Find where the given text appears and provide that cell's center as (x, y) coordinate. 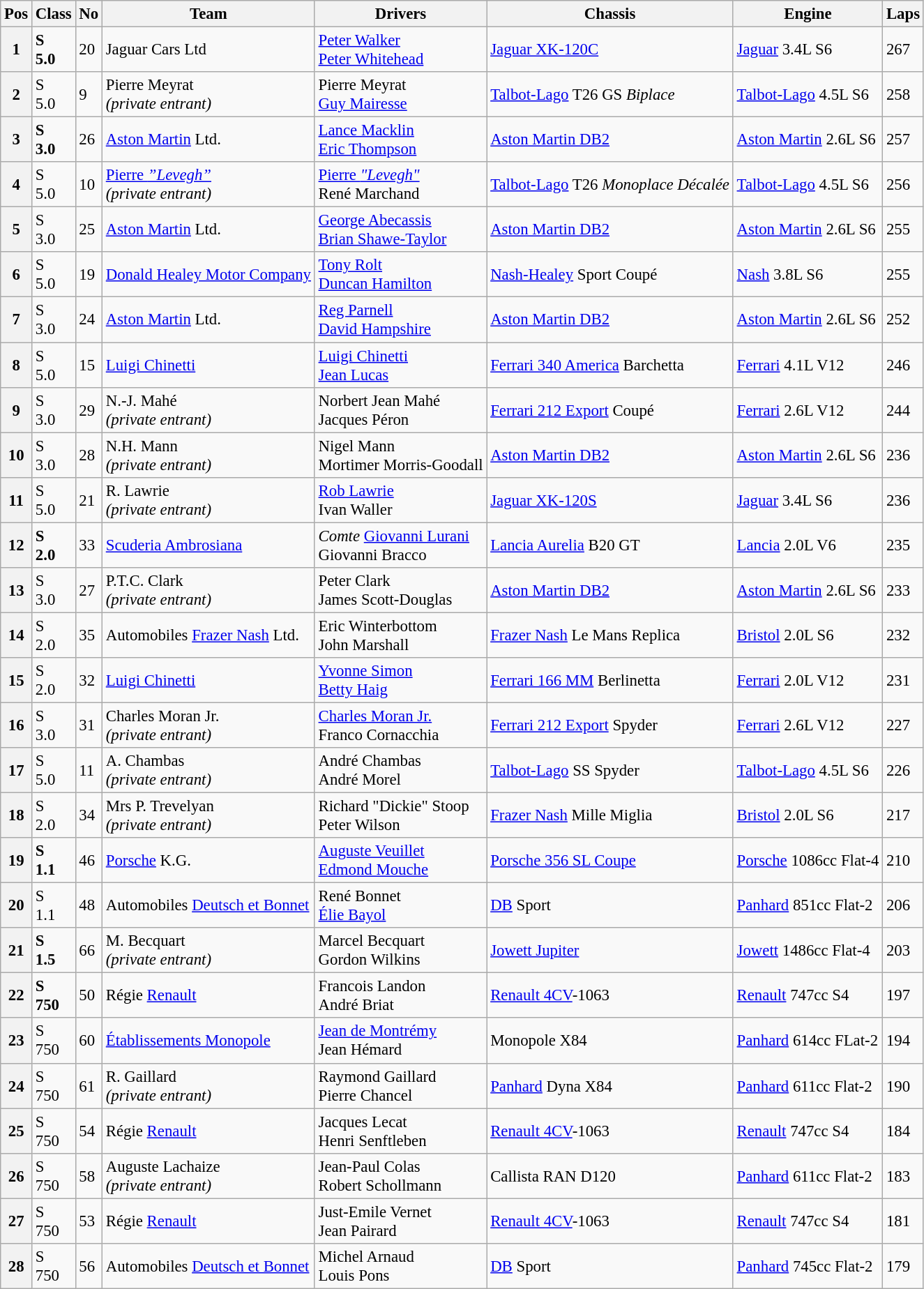
203 (904, 950)
Jaguar Cars Ltd (208, 50)
235 (904, 545)
6 (17, 275)
M. Becquart(private entrant) (208, 950)
Eric Winterbottom John Marshall (400, 635)
244 (904, 410)
Jowett 1486cc Flat-4 (808, 950)
Pierre Meyrat Guy Mairesse (400, 95)
29 (89, 410)
50 (89, 996)
Automobiles Frazer Nash Ltd. (208, 635)
23 (17, 1041)
46 (89, 861)
Nash-Healey Sport Coupé (609, 275)
Just-Emile Vernet Jean Pairard (400, 1221)
Michel Arnaud Louis Pons (400, 1267)
Nigel Mann Mortimer Morris-Goodall (400, 455)
190 (904, 1085)
16 (17, 725)
35 (89, 635)
Panhard 851cc Flat-2 (808, 905)
33 (89, 545)
N.-J. Mahé(private entrant) (208, 410)
Frazer Nash Le Mans Replica (609, 635)
Reg Parnell David Hampshire (400, 319)
183 (904, 1176)
Engine (808, 14)
Jean-Paul Colas Robert Schollmann (400, 1176)
Marcel Becquart Gordon Wilkins (400, 950)
32 (89, 681)
61 (89, 1085)
66 (89, 950)
Talbot-Lago T26 Monoplace Décalée (609, 184)
Jaguar XK-120S (609, 499)
258 (904, 95)
Richard "Dickie" Stoop Peter Wilson (400, 816)
252 (904, 319)
17 (17, 770)
4 (17, 184)
Luigi Chinetti Jean Lucas (400, 365)
3 (17, 140)
Pierre ”Levegh” (private entrant) (208, 184)
231 (904, 681)
246 (904, 365)
Auguste Lachaize(private entrant) (208, 1176)
P.T.C. Clark(private entrant) (208, 590)
Porsche 1086cc Flat-4 (808, 861)
Callista RAN D120 (609, 1176)
1 (17, 50)
22 (17, 996)
Charles Moran Jr. (private entrant) (208, 725)
Porsche 356 SL Coupe (609, 861)
56 (89, 1267)
N.H. Mann(private entrant) (208, 455)
227 (904, 725)
No (89, 14)
5 (17, 230)
René Bonnet Élie Bayol (400, 905)
206 (904, 905)
Jowett Jupiter (609, 950)
217 (904, 816)
54 (89, 1131)
233 (904, 590)
Lancia 2.0L V6 (808, 545)
257 (904, 140)
Rob Lawrie Ivan Waller (400, 499)
Auguste Veuillet Edmond Mouche (400, 861)
8 (17, 365)
Tony Rolt Duncan Hamilton (400, 275)
12 (17, 545)
Jacques Lecat Henri Senftleben (400, 1131)
Panhard 614cc FLat-2 (808, 1041)
Mrs P. Trevelyan(private entrant) (208, 816)
7 (17, 319)
184 (904, 1131)
197 (904, 996)
Laps (904, 14)
Peter Walker Peter Whitehead (400, 50)
Ferrari 340 America Barchetta (609, 365)
Lancia Aurelia B20 GT (609, 545)
Francois Landon André Briat (400, 996)
Ferrari 166 MM Berlinetta (609, 681)
179 (904, 1267)
Talbot-Lago T26 GS Biplace (609, 95)
Peter Clark James Scott-Douglas (400, 590)
Team (208, 14)
Yvonne Simon Betty Haig (400, 681)
Lance Macklin Eric Thompson (400, 140)
58 (89, 1176)
R. Lawrie(private entrant) (208, 499)
Class (54, 14)
Ferrari 212 Export Coupé (609, 410)
232 (904, 635)
Ferrari 2.0L V12 (808, 681)
226 (904, 770)
256 (904, 184)
14 (17, 635)
Nash 3.8L S6 (808, 275)
Drivers (400, 14)
Frazer Nash Mille Miglia (609, 816)
George Abecassis Brian Shawe-Taylor (400, 230)
Panhard Dyna X84 (609, 1085)
Charles Moran Jr. Franco Cornacchia (400, 725)
A. Chambas(private entrant) (208, 770)
Pierre "Levegh" René Marchand (400, 184)
267 (904, 50)
André Chambas André Morel (400, 770)
Comte Giovanni Lurani Giovanni Bracco (400, 545)
34 (89, 816)
2 (17, 95)
Établissements Monopole (208, 1041)
Jaguar XK-120C (609, 50)
Pos (17, 14)
53 (89, 1221)
Jean de Montrémy Jean Hémard (400, 1041)
31 (89, 725)
48 (89, 905)
R. Gaillard(private entrant) (208, 1085)
S1.5 (54, 950)
Monopole X84 (609, 1041)
Chassis (609, 14)
Porsche K.G. (208, 861)
Donald Healey Motor Company (208, 275)
Raymond Gaillard Pierre Chancel (400, 1085)
13 (17, 590)
60 (89, 1041)
210 (904, 861)
Norbert Jean Mahé Jacques Péron (400, 410)
181 (904, 1221)
Panhard 745cc Flat-2 (808, 1267)
Talbot-Lago SS Spyder (609, 770)
Ferrari 212 Export Spyder (609, 725)
194 (904, 1041)
18 (17, 816)
Pierre Meyrat(private entrant) (208, 95)
Ferrari 4.1L V12 (808, 365)
Scuderia Ambrosiana (208, 545)
